Return the [X, Y] coordinate for the center point of the cell that contains the specified text.  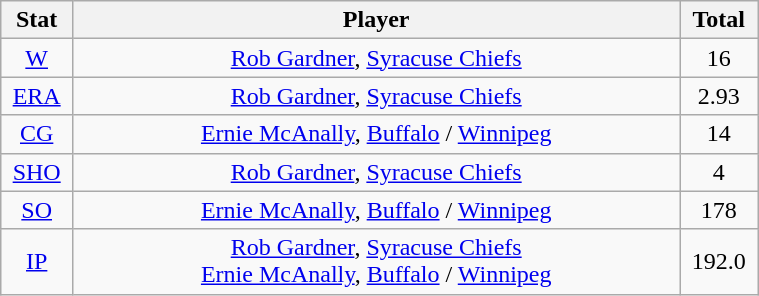
Total [719, 20]
Stat [37, 20]
14 [719, 134]
2.93 [719, 96]
Player [376, 20]
178 [719, 210]
IP [37, 262]
192.0 [719, 262]
16 [719, 58]
4 [719, 172]
SO [37, 210]
ERA [37, 96]
CG [37, 134]
W [37, 58]
SHO [37, 172]
Rob Gardner, Syracuse Chiefs Ernie McAnally, Buffalo / Winnipeg [376, 262]
